Return the (X, Y) coordinate for the center point of the cell that contains the specified text.  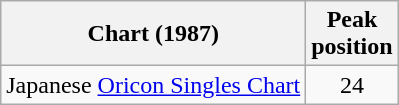
24 (352, 85)
Chart (1987) (154, 34)
Peakposition (352, 34)
Japanese Oricon Singles Chart (154, 85)
